Identify which cell holds the provided text, then report its (X, Y) central coordinate. 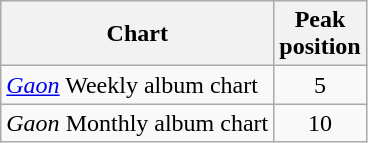
10 (320, 123)
Gaon Monthly album chart (138, 123)
Chart (138, 34)
Peakposition (320, 34)
Gaon Weekly album chart (138, 85)
5 (320, 85)
